Provide the (X, Y) coordinate of the cell's center where the given text is located.  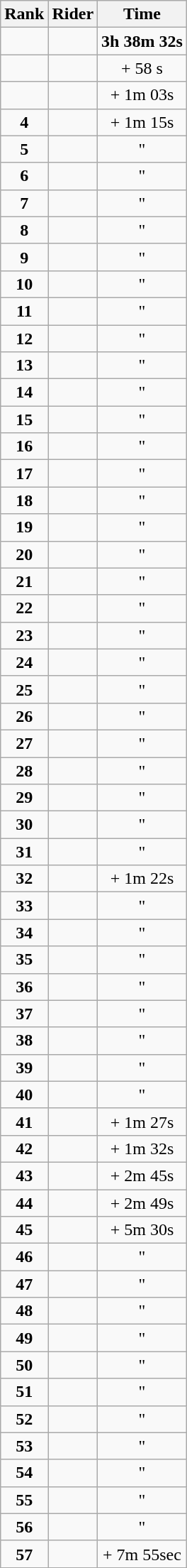
18 (24, 500)
5 (24, 149)
37 (24, 1014)
14 (24, 393)
54 (24, 1473)
+ 7m 55sec (142, 1554)
32 (24, 879)
+ 1m 22s (142, 879)
39 (24, 1068)
40 (24, 1095)
36 (24, 987)
+ 1m 27s (142, 1122)
48 (24, 1311)
52 (24, 1419)
28 (24, 770)
+ 5m 30s (142, 1230)
29 (24, 798)
50 (24, 1365)
15 (24, 420)
56 (24, 1527)
44 (24, 1203)
46 (24, 1257)
17 (24, 473)
3h 38m 32s (142, 41)
7 (24, 203)
38 (24, 1041)
51 (24, 1392)
21 (24, 581)
47 (24, 1284)
+ 1m 03s (142, 95)
55 (24, 1500)
10 (24, 284)
53 (24, 1446)
4 (24, 122)
41 (24, 1122)
26 (24, 716)
19 (24, 527)
49 (24, 1338)
42 (24, 1148)
6 (24, 176)
Time (142, 14)
12 (24, 339)
+ 58 s (142, 68)
Rider (73, 14)
+ 2m 49s (142, 1203)
11 (24, 311)
34 (24, 933)
+ 1m 15s (142, 122)
45 (24, 1230)
+ 2m 45s (142, 1175)
33 (24, 906)
23 (24, 635)
9 (24, 257)
13 (24, 366)
24 (24, 662)
31 (24, 852)
35 (24, 960)
20 (24, 554)
30 (24, 825)
22 (24, 608)
8 (24, 230)
57 (24, 1554)
+ 1m 32s (142, 1148)
Rank (24, 14)
16 (24, 446)
27 (24, 743)
25 (24, 689)
43 (24, 1175)
